Extract the (x, y) coordinate from the center of the cell holding the provided text.  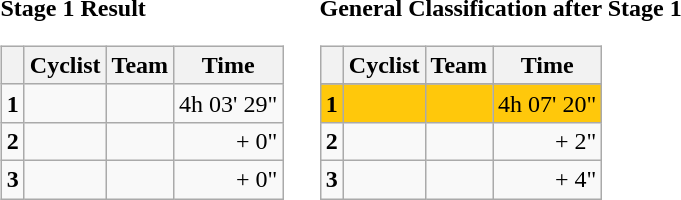
4h 03' 29" (228, 103)
4h 07' 20" (548, 103)
+ 4" (548, 179)
+ 2" (548, 141)
